Return the [X, Y] coordinate for the center point of the cell that contains the specified text.  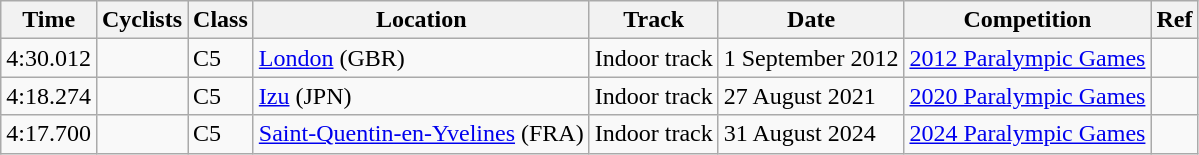
4:18.274 [49, 96]
31 August 2024 [811, 134]
London (GBR) [421, 58]
2012 Paralympic Games [1028, 58]
Saint-Quentin-en-Yvelines (FRA) [421, 134]
Competition [1028, 20]
1 September 2012 [811, 58]
Izu (JPN) [421, 96]
4:30.012 [49, 58]
Date [811, 20]
Ref [1174, 20]
2020 Paralympic Games [1028, 96]
Cyclists [142, 20]
Time [49, 20]
Track [654, 20]
Class [221, 20]
2024 Paralympic Games [1028, 134]
4:17.700 [49, 134]
Location [421, 20]
27 August 2021 [811, 96]
